Return the [X, Y] coordinate for the center point of the cell that contains the specified text.  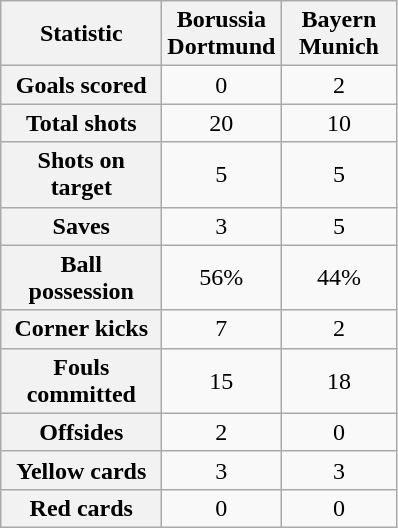
Borussia Dortmund [222, 34]
Yellow cards [82, 470]
Statistic [82, 34]
Shots on target [82, 174]
Bayern Munich [339, 34]
Offsides [82, 432]
10 [339, 123]
Ball possession [82, 278]
Total shots [82, 123]
Red cards [82, 508]
44% [339, 278]
56% [222, 278]
7 [222, 329]
20 [222, 123]
Corner kicks [82, 329]
Saves [82, 226]
Goals scored [82, 85]
Fouls committed [82, 380]
18 [339, 380]
15 [222, 380]
